Return (x, y) of the center of cell containing provided text 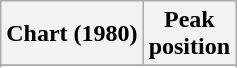
Peakposition (189, 34)
Chart (1980) (72, 34)
